Return [x, y] of the center of cell containing provided text 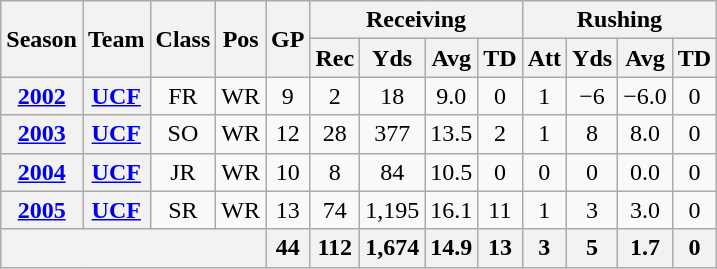
JR [183, 172]
2004 [42, 172]
12 [288, 134]
1,195 [392, 210]
112 [335, 248]
14.9 [452, 248]
74 [335, 210]
10 [288, 172]
9 [288, 96]
0.0 [646, 172]
84 [392, 172]
SO [183, 134]
8.0 [646, 134]
2003 [42, 134]
1.7 [646, 248]
18 [392, 96]
1,674 [392, 248]
SR [183, 210]
28 [335, 134]
Season [42, 39]
44 [288, 248]
5 [592, 248]
Class [183, 39]
Receiving [416, 20]
Rushing [620, 20]
Rec [335, 58]
13.5 [452, 134]
−6.0 [646, 96]
11 [500, 210]
Att [544, 58]
−6 [592, 96]
GP [288, 39]
2005 [42, 210]
9.0 [452, 96]
16.1 [452, 210]
FR [183, 96]
3.0 [646, 210]
Pos [241, 39]
10.5 [452, 172]
377 [392, 134]
Team [116, 39]
2002 [42, 96]
